Search for the cell housing the specified text and yield its [x, y] center coordinate. 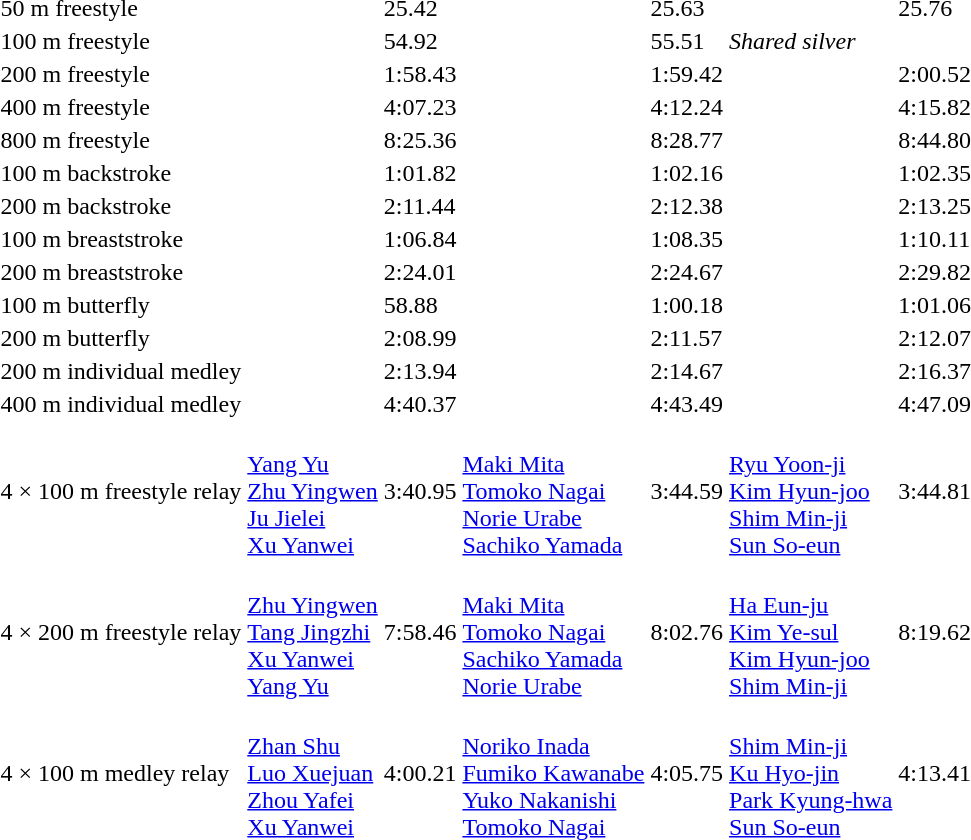
58.88 [420, 305]
54.92 [420, 41]
4:12.24 [687, 107]
Maki MitaTomoko NagaiSachiko YamadaNorie Urabe [554, 632]
55.51 [687, 41]
8:28.77 [687, 140]
Ha Eun-juKim Ye-sulKim Hyun-jooShim Min-ji [811, 632]
2:24.01 [420, 272]
3:44.59 [687, 491]
1:02.16 [687, 173]
2:11.57 [687, 338]
Maki MitaTomoko NagaiNorie UrabeSachiko Yamada [554, 491]
4:40.37 [420, 404]
1:01.82 [420, 173]
2:12.38 [687, 206]
1:59.42 [687, 74]
Shared silver [811, 41]
Ryu Yoon-jiKim Hyun-jooShim Min-jiSun So-eun [811, 491]
Yang YuZhu YingwenJu JieleiXu Yanwei [312, 491]
4:43.49 [687, 404]
1:08.35 [687, 239]
4:07.23 [420, 107]
Zhu YingwenTang JingzhiXu YanweiYang Yu [312, 632]
1:58.43 [420, 74]
2:24.67 [687, 272]
2:14.67 [687, 371]
1:06.84 [420, 239]
2:08.99 [420, 338]
8:25.36 [420, 140]
1:00.18 [687, 305]
2:11.44 [420, 206]
7:58.46 [420, 632]
3:40.95 [420, 491]
2:13.94 [420, 371]
8:02.76 [687, 632]
